Provide the (x, y) coordinate of the cell's center where the given text is located.  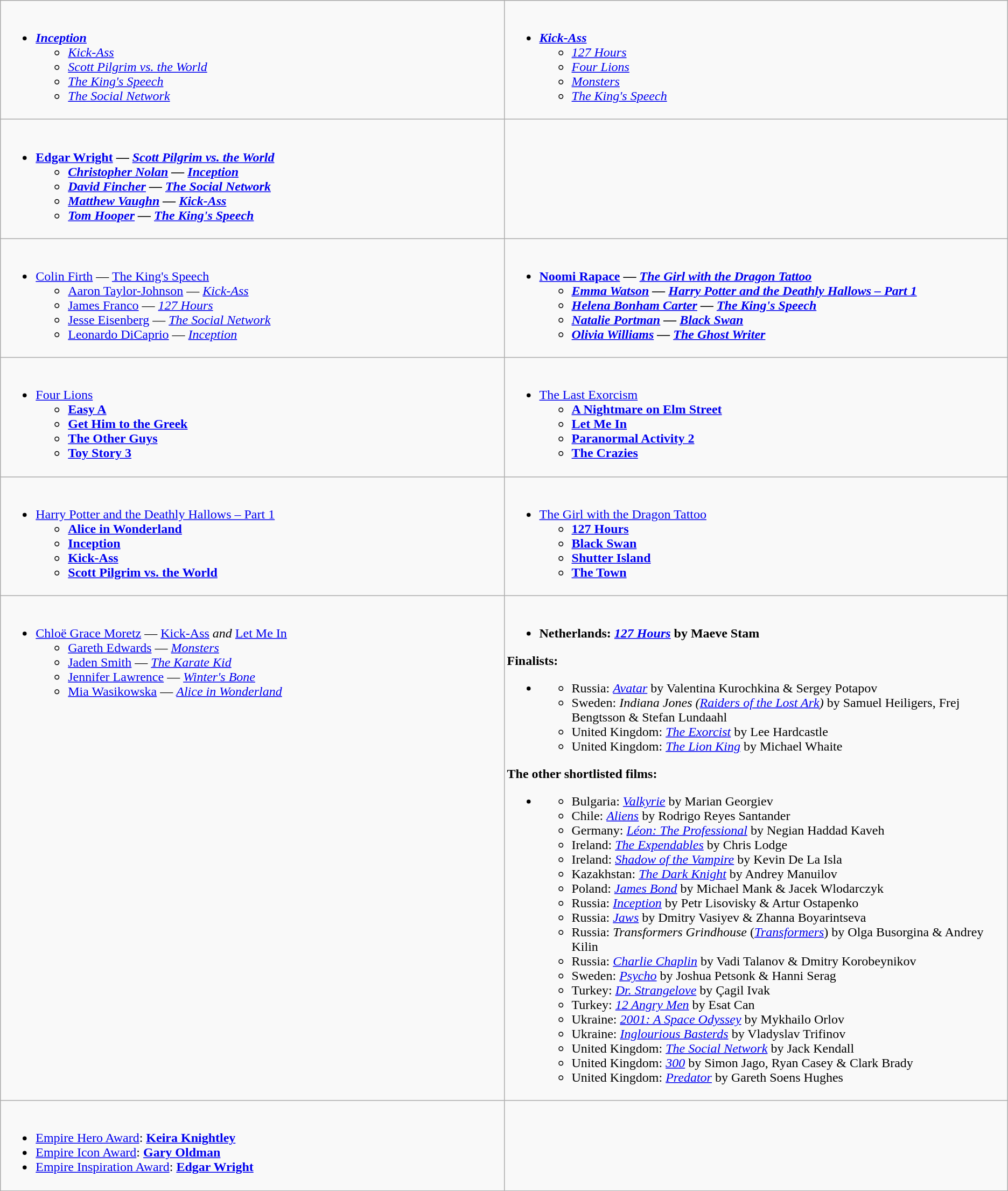
Empire Hero Award: Keira KnightleyEmpire Icon Award: Gary OldmanEmpire Inspiration Award: Edgar Wright (252, 1146)
Four LionsEasy AGet Him to the GreekThe Other GuysToy Story 3 (252, 417)
Harry Potter and the Deathly Hallows – Part 1Alice in WonderlandInceptionKick-AssScott Pilgrim vs. the World (252, 536)
The Girl with the Dragon Tattoo127 HoursBlack SwanShutter IslandThe Town (756, 536)
InceptionKick-AssScott Pilgrim vs. the WorldThe King's SpeechThe Social Network (252, 60)
The Last ExorcismA Nightmare on Elm StreetLet Me InParanormal Activity 2The Crazies (756, 417)
Kick-Ass127 HoursFour LionsMonstersThe King's Speech (756, 60)
